Identify which cell holds the provided text, then report its (X, Y) central coordinate. 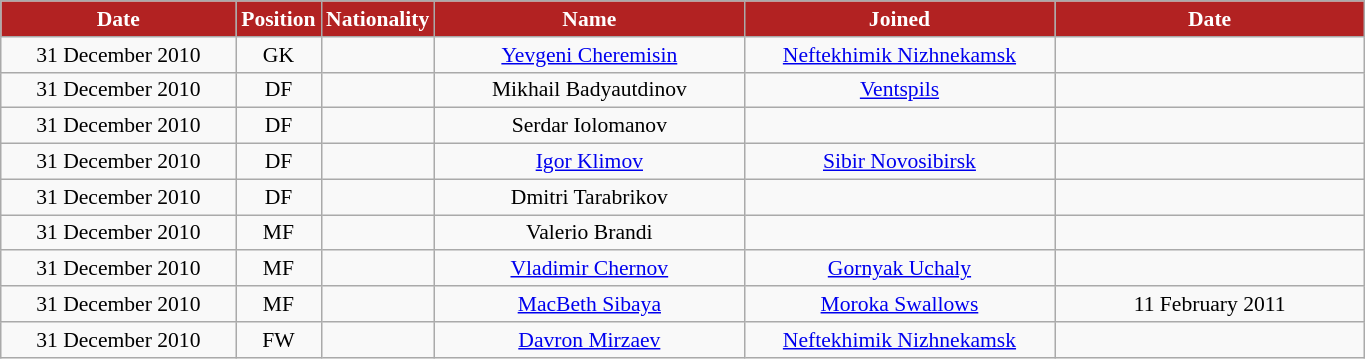
Sibir Novosibirsk (899, 162)
MacBeth Sibaya (589, 304)
Moroka Swallows (899, 304)
Mikhail Badyautdinov (589, 90)
Position (278, 19)
Davron Mirzaev (589, 340)
Vladimir Chernov (589, 269)
Valerio Brandi (589, 233)
GK (278, 55)
Ventspils (899, 90)
Gornyak Uchaly (899, 269)
Dmitri Tarabrikov (589, 197)
FW (278, 340)
Serdar Iolomanov (589, 126)
Name (589, 19)
Nationality (378, 19)
11 February 2011 (1210, 304)
Igor Klimov (589, 162)
Yevgeni Cheremisin (589, 55)
Joined (899, 19)
